Scan for the cell matching the given text and deliver its [x, y] coordinate at center. 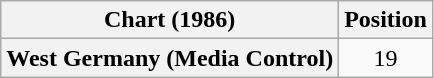
19 [386, 58]
Position [386, 20]
West Germany (Media Control) [170, 58]
Chart (1986) [170, 20]
